Return [X, Y] of the center of cell containing provided text 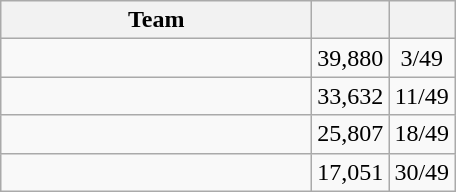
Team [156, 20]
11/49 [422, 96]
3/49 [422, 58]
17,051 [350, 172]
33,632 [350, 96]
39,880 [350, 58]
30/49 [422, 172]
25,807 [350, 134]
18/49 [422, 134]
